Output the [X, Y] coordinate of the center of the cell containing the given text.  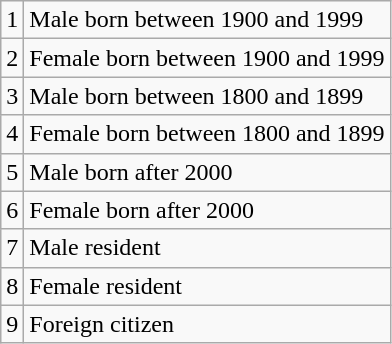
4 [12, 134]
7 [12, 248]
Foreign citizen [207, 324]
5 [12, 172]
Male resident [207, 248]
8 [12, 286]
6 [12, 210]
Male born between 1900 and 1999 [207, 20]
Female born between 1900 and 1999 [207, 58]
1 [12, 20]
3 [12, 96]
Male born between 1800 and 1899 [207, 96]
Male born after 2000 [207, 172]
2 [12, 58]
Female born after 2000 [207, 210]
9 [12, 324]
Female resident [207, 286]
Female born between 1800 and 1899 [207, 134]
